Output the (X, Y) coordinate of the center of the cell containing the given text.  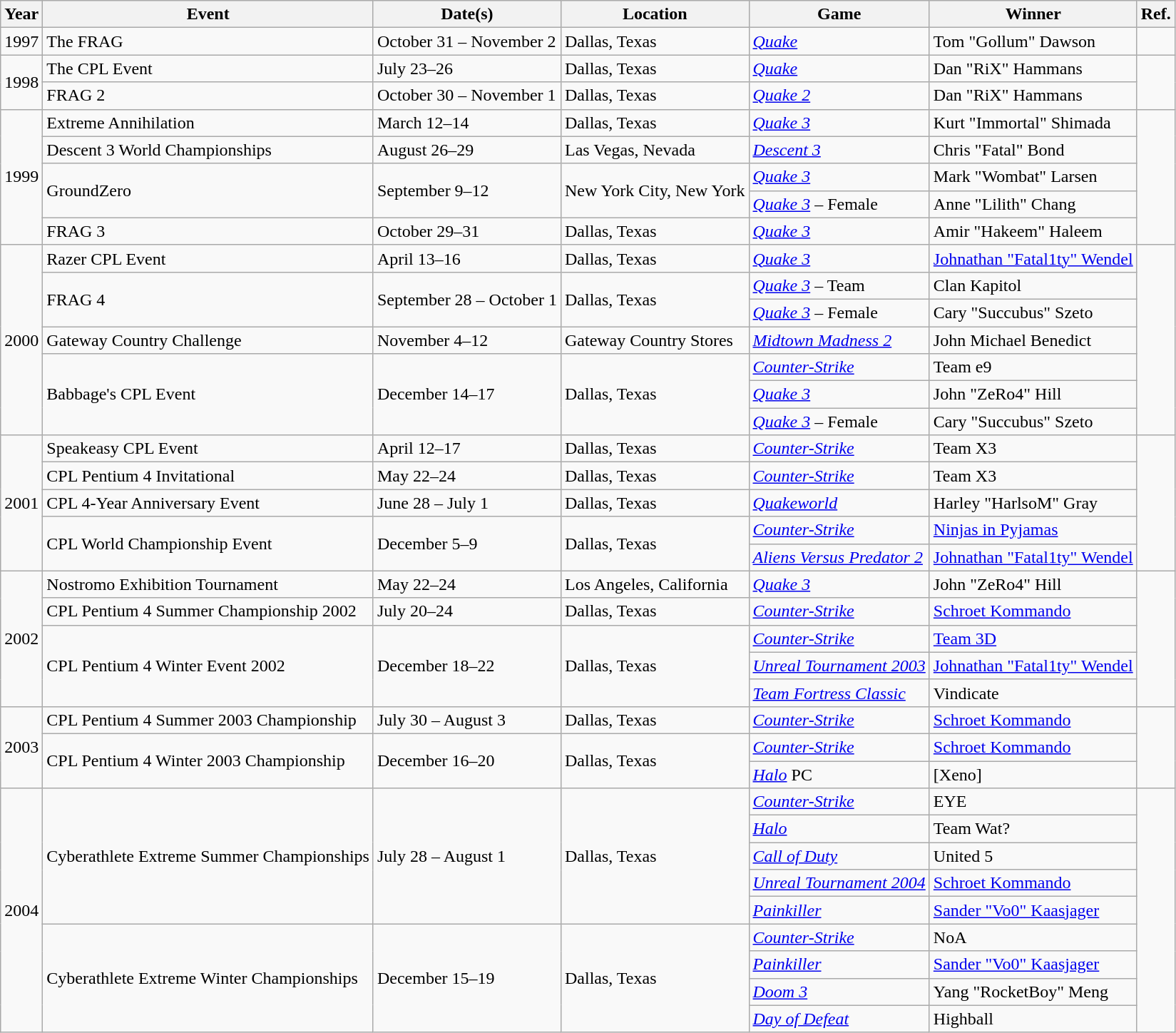
EYE (1033, 802)
CPL 4-Year Anniversary Event (208, 503)
Event (208, 14)
July 30 – August 3 (466, 720)
Day of Defeat (839, 1019)
Vindicate (1033, 693)
Highball (1033, 1019)
Harley "HarlsoM" Gray (1033, 503)
June 28 – July 1 (466, 503)
Date(s) (466, 14)
November 4–12 (466, 340)
CPL Pentium 4 Summer Championship 2002 (208, 611)
Los Angeles, California (655, 584)
Anne "Lilith" Chang (1033, 204)
Unreal Tournament 2003 (839, 666)
Babbage's CPL Event (208, 395)
2004 (21, 910)
December 15–19 (466, 978)
Call of Duty (839, 856)
Team Wat? (1033, 829)
Halo (839, 829)
1999 (21, 177)
2000 (21, 340)
The FRAG (208, 41)
1997 (21, 41)
FRAG 3 (208, 231)
Quake 3 – Team (839, 285)
August 26–29 (466, 150)
December 18–22 (466, 666)
Nostromo Exhibition Tournament (208, 584)
July 28 – August 1 (466, 856)
Aliens Versus Predator 2 (839, 557)
CPL World Championship Event (208, 544)
July 20–24 (466, 611)
April 12–17 (466, 449)
October 31 – November 2 (466, 41)
FRAG 2 (208, 96)
Cyberathlete Extreme Summer Championships (208, 856)
Unreal Tournament 2004 (839, 883)
[Xeno] (1033, 774)
Tom "Gollum" Dawson (1033, 41)
New York City, New York (655, 190)
GroundZero (208, 190)
John Michael Benedict (1033, 340)
2002 (21, 638)
March 12–14 (466, 123)
September 9–12 (466, 190)
Game (839, 14)
Descent 3 (839, 150)
Team e9 (1033, 367)
The CPL Event (208, 68)
December 14–17 (466, 395)
October 29–31 (466, 231)
July 23–26 (466, 68)
Chris "Fatal" Bond (1033, 150)
Location (655, 14)
Mark "Wombat" Larsen (1033, 177)
September 28 – October 1 (466, 299)
Extreme Annihilation (208, 123)
Quakeworld (839, 503)
Team Fortress Classic (839, 693)
Midtown Madness 2 (839, 340)
Las Vegas, Nevada (655, 150)
Winner (1033, 14)
Team 3D (1033, 638)
Gateway Country Stores (655, 340)
December 16–20 (466, 760)
Cyberathlete Extreme Winter Championships (208, 978)
Ref. (1155, 14)
CPL Pentium 4 Winter Event 2002 (208, 666)
Gateway Country Challenge (208, 340)
Amir "Hakeem" Haleem (1033, 231)
NoA (1033, 937)
Kurt "Immortal" Shimada (1033, 123)
FRAG 4 (208, 299)
Razer CPL Event (208, 258)
Descent 3 World Championships (208, 150)
2003 (21, 747)
Yang "RocketBoy" Meng (1033, 992)
April 13–16 (466, 258)
Halo PC (839, 774)
October 30 – November 1 (466, 96)
Speakeasy CPL Event (208, 449)
Clan Kapitol (1033, 285)
CPL Pentium 4 Invitational (208, 476)
Ninjas in Pyjamas (1033, 530)
Year (21, 14)
1998 (21, 82)
December 5–9 (466, 544)
2001 (21, 503)
Quake 2 (839, 96)
Doom 3 (839, 992)
United 5 (1033, 856)
CPL Pentium 4 Summer 2003 Championship (208, 720)
CPL Pentium 4 Winter 2003 Championship (208, 760)
